Output the [x, y] coordinate of the center of the cell containing the given text.  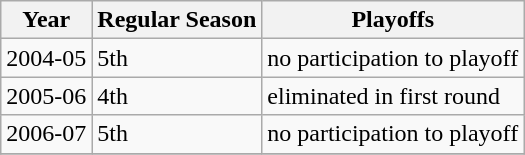
4th [177, 96]
2006-07 [46, 134]
2004-05 [46, 58]
eliminated in first round [393, 96]
Regular Season [177, 20]
Playoffs [393, 20]
Year [46, 20]
2005-06 [46, 96]
